Detect which cell encompasses the target text, then output its [x, y] center coordinate. 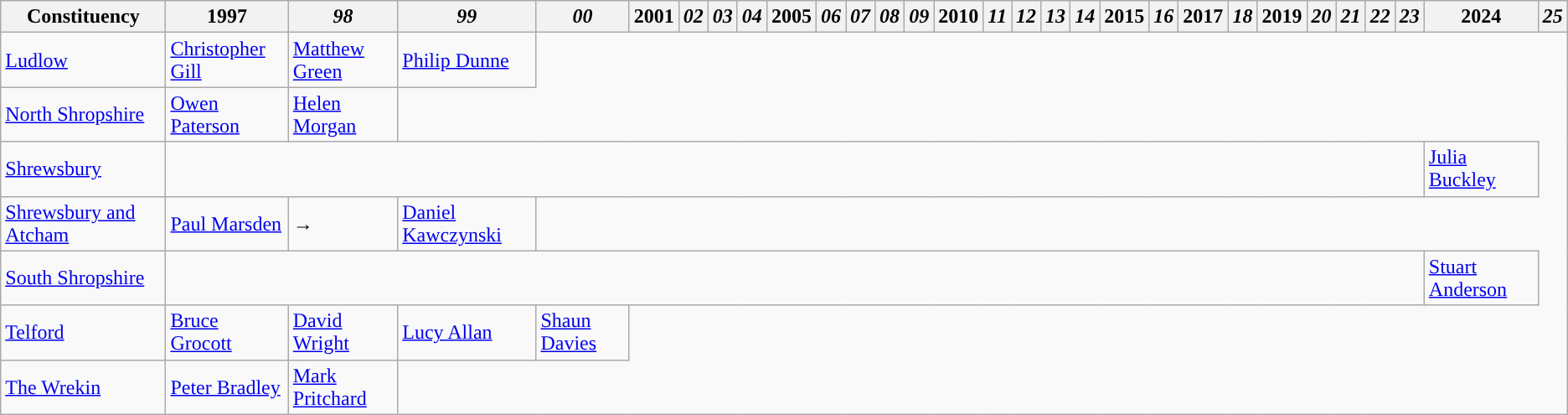
20 [1322, 17]
00 [583, 17]
David Wright [343, 332]
03 [722, 17]
99 [467, 17]
98 [343, 17]
23 [1409, 17]
16 [1164, 17]
Owen Paterson [227, 114]
07 [861, 17]
11 [998, 17]
2005 [791, 17]
Helen Morgan [343, 114]
18 [1243, 17]
1997 [227, 17]
The Wrekin [84, 387]
Paul Marsden [227, 223]
Shaun Davies [583, 332]
Stuart Anderson [1481, 278]
2010 [958, 17]
Daniel Kawczynski [467, 223]
Peter Bradley [227, 387]
Matthew Green [343, 60]
Ludlow [84, 60]
Shrewsbury [84, 169]
2001 [653, 17]
02 [694, 17]
Constituency [84, 17]
08 [890, 17]
Lucy Allan [467, 332]
2019 [1282, 17]
2015 [1124, 17]
06 [831, 17]
Mark Pritchard [343, 387]
Julia Buckley [1481, 169]
14 [1086, 17]
South Shropshire [84, 278]
2017 [1203, 17]
→ [343, 223]
Bruce Grocott [227, 332]
13 [1055, 17]
25 [1553, 17]
Shrewsbury and Atcham [84, 223]
2024 [1481, 17]
Philip Dunne [467, 60]
22 [1380, 17]
04 [752, 17]
21 [1350, 17]
North Shropshire [84, 114]
12 [1027, 17]
09 [920, 17]
Telford [84, 332]
Christopher Gill [227, 60]
